For the text-containing cell, return its midpoint in [x, y] coordinate format. 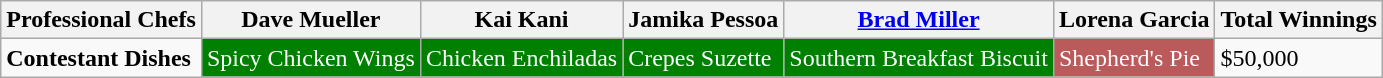
Shepherd's Pie [1134, 58]
Brad Miller [919, 20]
Professional Chefs [102, 20]
Southern Breakfast Biscuit [919, 58]
Dave Mueller [310, 20]
Crepes Suzette [704, 58]
Kai Kani [521, 20]
Spicy Chicken Wings [310, 58]
Total Winnings [1298, 20]
$50,000 [1298, 58]
Contestant Dishes [102, 58]
Chicken Enchiladas [521, 58]
Jamika Pessoa [704, 20]
Lorena Garcia [1134, 20]
